Capture the cell that displays the provided text and extract its [X, Y] central coordinate. 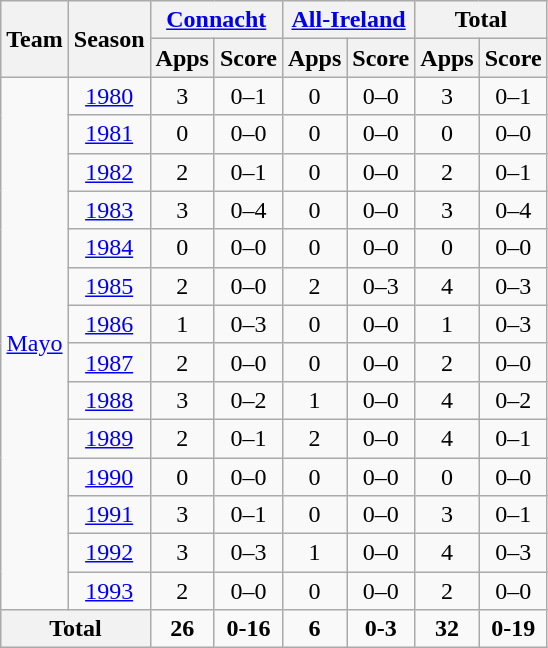
Mayo [35, 344]
1986 [109, 324]
0-3 [381, 629]
1988 [109, 400]
0-19 [513, 629]
1981 [109, 134]
1993 [109, 591]
Connacht [216, 20]
1992 [109, 553]
1987 [109, 362]
1984 [109, 248]
All-Ireland [348, 20]
32 [447, 629]
0-16 [248, 629]
Season [109, 39]
1982 [109, 172]
1989 [109, 438]
Team [35, 39]
1980 [109, 96]
26 [182, 629]
6 [314, 629]
1983 [109, 210]
1985 [109, 286]
1991 [109, 515]
1990 [109, 477]
